Scan for the cell matching the given text and deliver its [X, Y] coordinate at center. 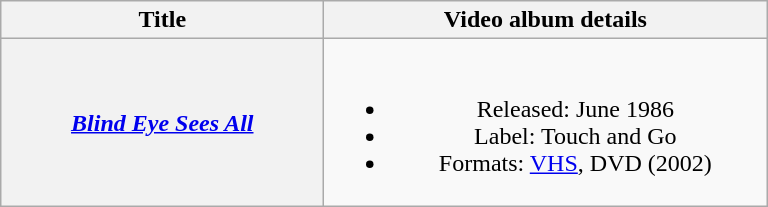
Blind Eye Sees All [162, 122]
Video album details [546, 20]
Released: June 1986Label: Touch and GoFormats: VHS, DVD (2002) [546, 122]
Title [162, 20]
